Capture the cell that displays the provided text and extract its [x, y] central coordinate. 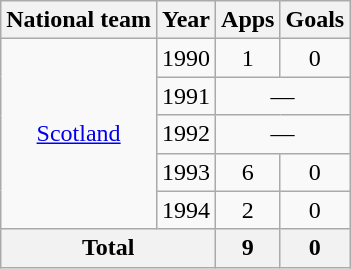
1993 [186, 172]
Year [186, 20]
Scotland [79, 134]
1990 [186, 58]
6 [248, 172]
Total [108, 248]
1 [248, 58]
1991 [186, 96]
1994 [186, 210]
1992 [186, 134]
9 [248, 248]
Goals [315, 20]
2 [248, 210]
Apps [248, 20]
National team [79, 20]
